Determine the [X, Y] coordinate at the center of the cell enclosing the given text.  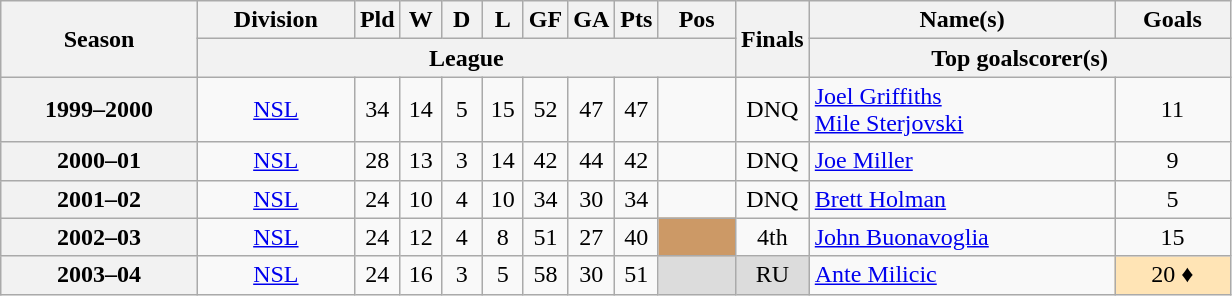
11 [1172, 110]
Pld [377, 20]
1999–2000 [100, 110]
28 [377, 161]
Brett Holman [962, 199]
40 [636, 237]
2000–01 [100, 161]
RU [772, 275]
20 ♦ [1172, 275]
Goals [1172, 20]
D [462, 20]
Name(s) [962, 20]
16 [420, 275]
58 [545, 275]
John Buonavoglia [962, 237]
2001–02 [100, 199]
League [466, 58]
4th [772, 237]
44 [592, 161]
13 [420, 161]
9 [1172, 161]
L [502, 20]
Division [276, 20]
Season [100, 39]
Top goalscorer(s) [1020, 58]
GA [592, 20]
W [420, 20]
Finals [772, 39]
8 [502, 237]
Joel GriffithsMile Sterjovski [962, 110]
GF [545, 20]
2003–04 [100, 275]
Pos [697, 20]
Joe Miller [962, 161]
12 [420, 237]
Pts [636, 20]
2002–03 [100, 237]
Ante Milicic [962, 275]
27 [592, 237]
52 [545, 110]
